Scan for the cell matching the given text and deliver its (x, y) coordinate at center. 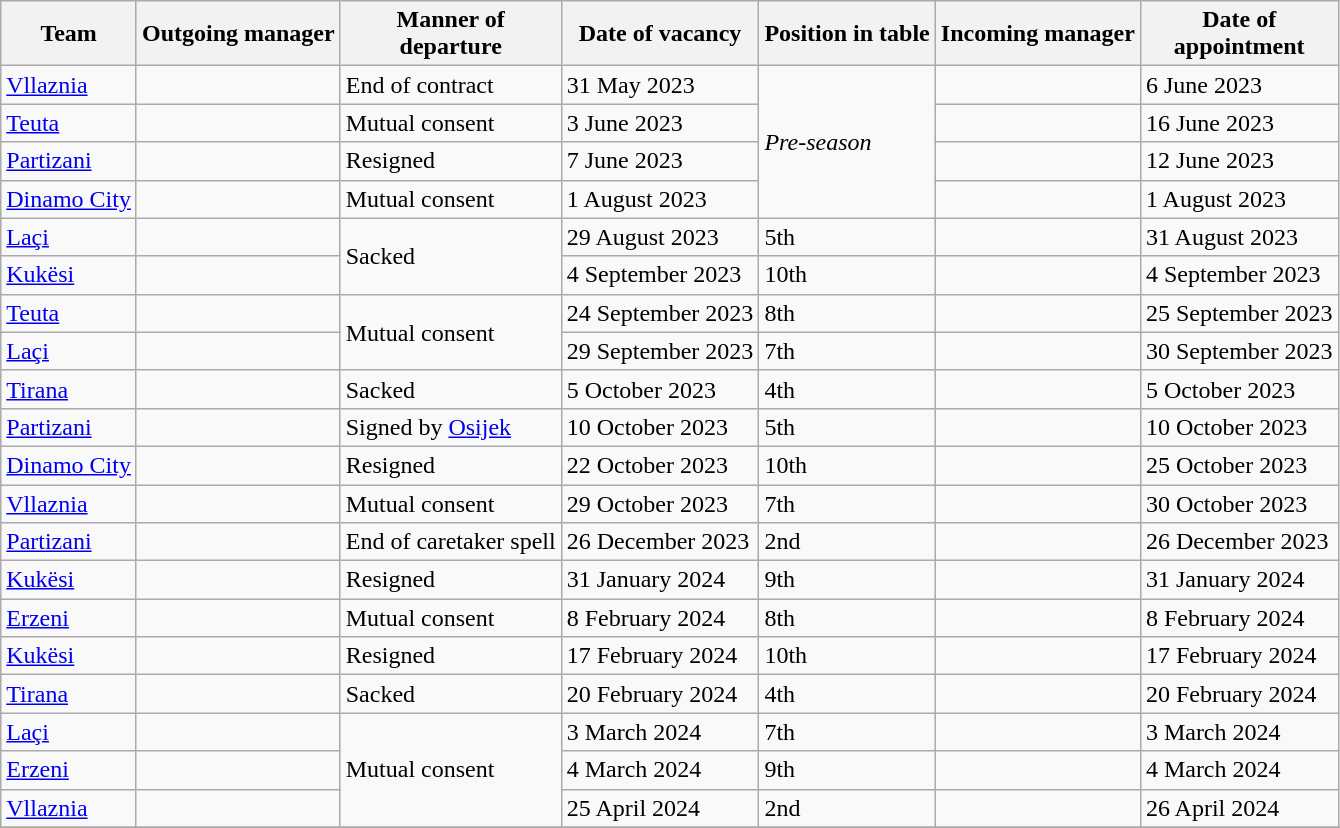
Pre-season (847, 142)
29 August 2023 (660, 237)
25 October 2023 (1239, 465)
Date of vacancy (660, 34)
24 September 2023 (660, 313)
16 June 2023 (1239, 123)
31 May 2023 (660, 85)
Position in table (847, 34)
29 October 2023 (660, 503)
Manner ofdeparture (450, 34)
12 June 2023 (1239, 161)
6 June 2023 (1239, 85)
30 September 2023 (1239, 351)
Signed by Osijek (450, 427)
31 August 2023 (1239, 237)
Incoming manager (1038, 34)
End of caretaker spell (450, 542)
25 September 2023 (1239, 313)
25 April 2024 (660, 808)
End of contract (450, 85)
26 April 2024 (1239, 808)
Outgoing manager (238, 34)
Date ofappointment (1239, 34)
29 September 2023 (660, 351)
3 June 2023 (660, 123)
30 October 2023 (1239, 503)
22 October 2023 (660, 465)
Team (69, 34)
7 June 2023 (660, 161)
